Pinpoint the cell where the given text exists, returning its (X, Y) midpoint coordinate. 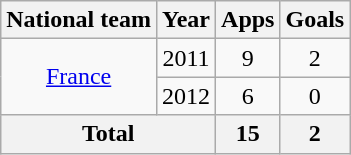
0 (315, 96)
15 (248, 134)
2012 (186, 96)
National team (79, 20)
Apps (248, 20)
Total (108, 134)
Goals (315, 20)
Year (186, 20)
France (79, 77)
6 (248, 96)
9 (248, 58)
2011 (186, 58)
